Return [x, y] of the center of cell containing provided text 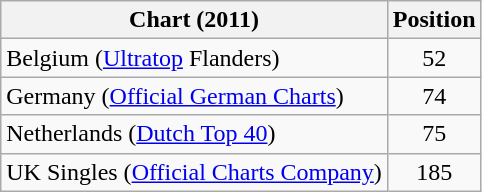
Germany (Official German Charts) [194, 96]
74 [434, 96]
Belgium (Ultratop Flanders) [194, 58]
185 [434, 172]
Netherlands (Dutch Top 40) [194, 134]
Position [434, 20]
UK Singles (Official Charts Company) [194, 172]
Chart (2011) [194, 20]
52 [434, 58]
75 [434, 134]
